Detect which cell encompasses the target text, then output its [x, y] center coordinate. 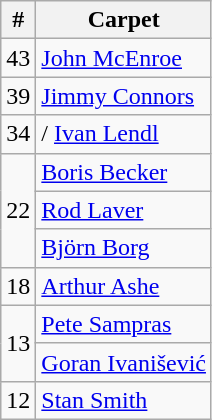
Stan Smith [124, 400]
Goran Ivanišević [124, 362]
Pete Sampras [124, 324]
Arthur Ashe [124, 286]
13 [18, 343]
39 [18, 96]
/ Ivan Lendl [124, 134]
18 [18, 286]
Björn Borg [124, 248]
43 [18, 58]
# [18, 20]
John McEnroe [124, 58]
Boris Becker [124, 172]
Jimmy Connors [124, 96]
12 [18, 400]
34 [18, 134]
22 [18, 210]
Rod Laver [124, 210]
Carpet [124, 20]
